Search for the cell housing the specified text and yield its (x, y) center coordinate. 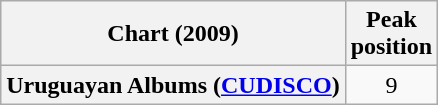
9 (391, 85)
Uruguayan Albums (CUDISCO) (173, 85)
Chart (2009) (173, 34)
Peakposition (391, 34)
